Pinpoint the cell where the given text exists, returning its [x, y] midpoint coordinate. 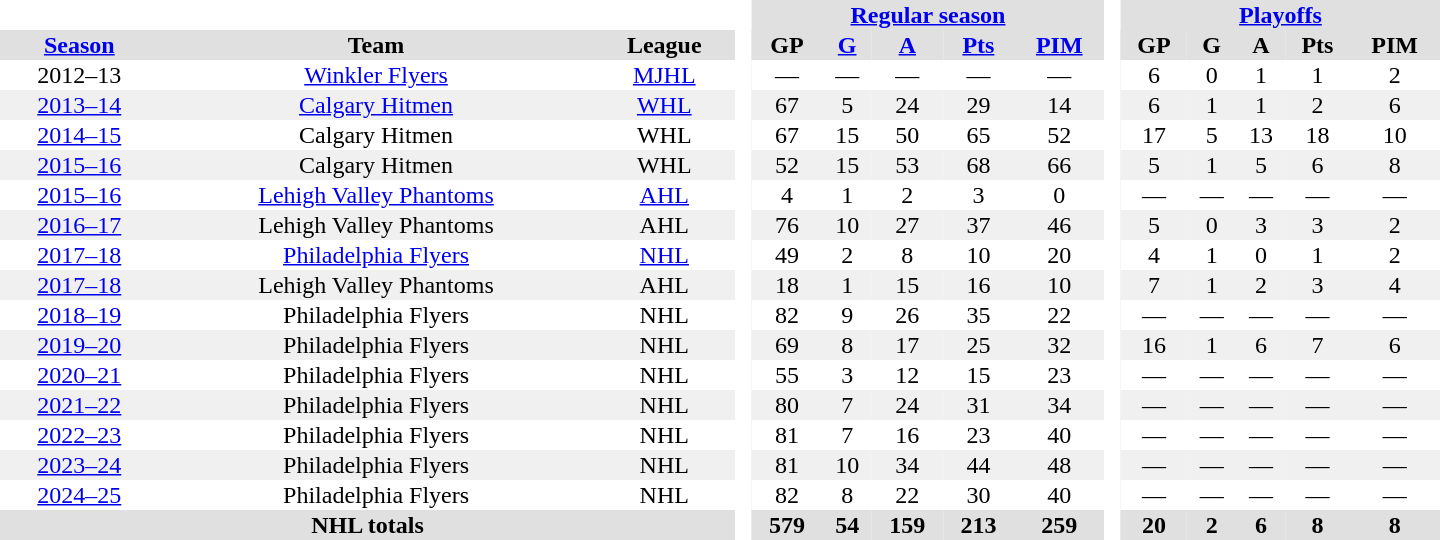
Regular season [928, 15]
53 [908, 165]
2016–17 [80, 225]
2022–23 [80, 435]
2020–21 [80, 375]
2021–22 [80, 405]
50 [908, 135]
Season [80, 45]
29 [978, 105]
14 [1060, 105]
48 [1060, 465]
30 [978, 495]
579 [786, 525]
2013–14 [80, 105]
2019–20 [80, 345]
31 [978, 405]
68 [978, 165]
2012–13 [80, 75]
26 [908, 315]
159 [908, 525]
2024–25 [80, 495]
66 [1060, 165]
46 [1060, 225]
13 [1260, 135]
Team [376, 45]
27 [908, 225]
76 [786, 225]
213 [978, 525]
37 [978, 225]
80 [786, 405]
32 [1060, 345]
2023–24 [80, 465]
25 [978, 345]
259 [1060, 525]
Winkler Flyers [376, 75]
2018–19 [80, 315]
55 [786, 375]
2014–15 [80, 135]
54 [848, 525]
44 [978, 465]
49 [786, 255]
65 [978, 135]
MJHL [664, 75]
35 [978, 315]
League [664, 45]
69 [786, 345]
Playoffs [1280, 15]
9 [848, 315]
12 [908, 375]
NHL totals [368, 525]
